Locate the cell with the specified text and output its [x, y] center coordinate. 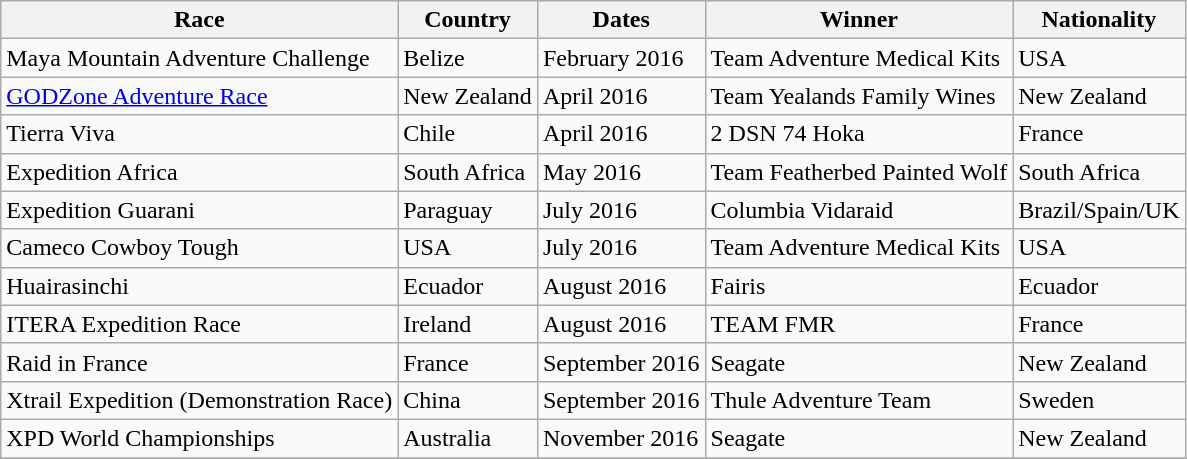
ITERA Expedition Race [200, 324]
China [468, 400]
Race [200, 20]
May 2016 [621, 172]
Winner [859, 20]
XPD World Championships [200, 438]
Tierra Viva [200, 134]
Expedition Africa [200, 172]
Sweden [1099, 400]
Belize [468, 58]
Columbia Vidaraid [859, 210]
Raid in France [200, 362]
Team Featherbed Painted Wolf [859, 172]
Chile [468, 134]
November 2016 [621, 438]
Brazil/Spain/UK [1099, 210]
GODZone Adventure Race [200, 96]
Australia [468, 438]
Huairasinchi [200, 286]
Xtrail Expedition (Demonstration Race) [200, 400]
Maya Mountain Adventure Challenge [200, 58]
Nationality [1099, 20]
Cameco Cowboy Tough [200, 248]
2 DSN 74 Hoka [859, 134]
Expedition Guarani [200, 210]
TEAM FMR [859, 324]
Thule Adventure Team [859, 400]
Ireland [468, 324]
Fairis [859, 286]
Dates [621, 20]
Team Yealands Family Wines [859, 96]
February 2016 [621, 58]
Country [468, 20]
Paraguay [468, 210]
